Locate the cell with the specified text and output its (x, y) center coordinate. 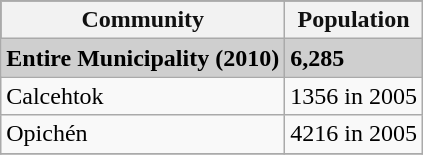
1356 in 2005 (354, 96)
Community (143, 20)
Entire Municipality (2010) (143, 58)
Population (354, 20)
4216 in 2005 (354, 134)
Opichén (143, 134)
Calcehtok (143, 96)
6,285 (354, 58)
